Determine the (X, Y) coordinate at the center of the cell enclosing the given text.  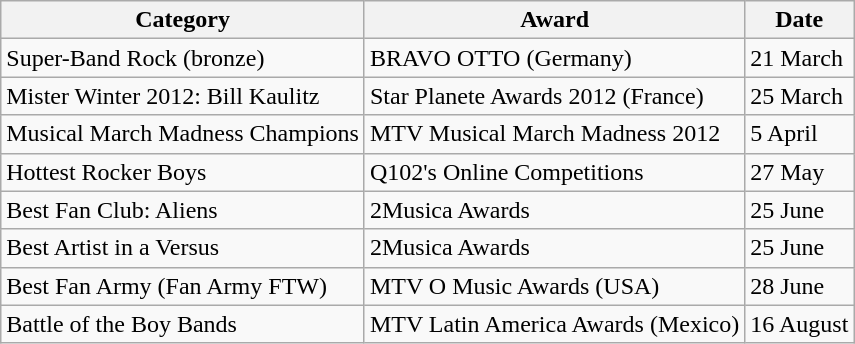
Best Artist in a Versus (183, 248)
16 August (800, 324)
MTV O Music Awards (USA) (554, 286)
28 June (800, 286)
MTV Latin America Awards (Mexico) (554, 324)
Hottest Rocker Boys (183, 172)
Best Fan Army (Fan Army FTW) (183, 286)
5 April (800, 134)
Super-Band Rock (bronze) (183, 58)
Mister Winter 2012: Bill Kaulitz (183, 96)
Date (800, 20)
27 May (800, 172)
BRAVO OTTO (Germany) (554, 58)
25 March (800, 96)
Best Fan Club: Aliens (183, 210)
21 March (800, 58)
Category (183, 20)
Battle of the Boy Bands (183, 324)
Q102's Online Competitions (554, 172)
Star Planete Awards 2012 (France) (554, 96)
Award (554, 20)
Musical March Madness Champions (183, 134)
MTV Musical March Madness 2012 (554, 134)
